Scan for the cell matching the given text and deliver its [x, y] coordinate at center. 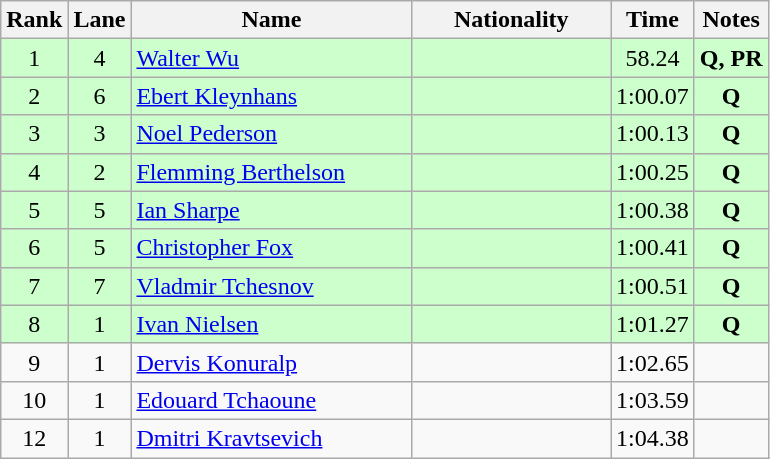
1:00.38 [653, 210]
10 [34, 400]
Lane [100, 20]
Vladmir Tchesnov [272, 286]
Dmitri Kravtsevich [272, 438]
Flemming Berthelson [272, 172]
1:00.13 [653, 134]
Walter Wu [272, 58]
Rank [34, 20]
Dervis Konuralp [272, 362]
Ian Sharpe [272, 210]
1:00.07 [653, 96]
Q, PR [731, 58]
58.24 [653, 58]
1:04.38 [653, 438]
Notes [731, 20]
1:00.51 [653, 286]
1:01.27 [653, 324]
Noel Pederson [272, 134]
Christopher Fox [272, 248]
Ivan Nielsen [272, 324]
1:03.59 [653, 400]
1:00.25 [653, 172]
Name [272, 20]
12 [34, 438]
9 [34, 362]
Ebert Kleynhans [272, 96]
Nationality [512, 20]
Time [653, 20]
1:02.65 [653, 362]
1:00.41 [653, 248]
Edouard Tchaoune [272, 400]
8 [34, 324]
